Search for the cell housing the specified text and yield its (X, Y) center coordinate. 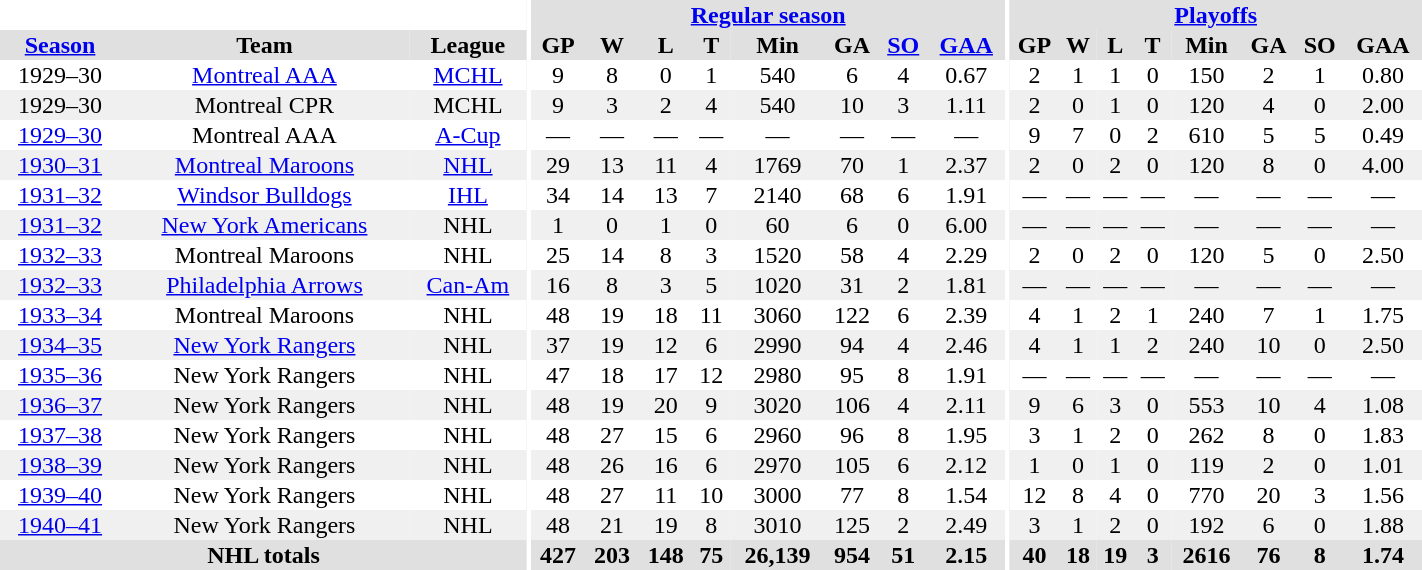
96 (852, 435)
Can-Am (468, 285)
1935–36 (60, 375)
Regular season (768, 15)
1930–31 (60, 165)
29 (558, 165)
3010 (778, 525)
1934–35 (60, 345)
2.12 (966, 465)
262 (1206, 435)
70 (852, 165)
94 (852, 345)
1936–37 (60, 405)
1.83 (1383, 435)
770 (1206, 495)
1.88 (1383, 525)
4.00 (1383, 165)
2.00 (1383, 105)
60 (778, 225)
2.46 (966, 345)
26 (612, 465)
2616 (1206, 555)
1.56 (1383, 495)
954 (852, 555)
Playoffs (1216, 15)
148 (666, 555)
2970 (778, 465)
1939–40 (60, 495)
192 (1206, 525)
1520 (778, 255)
105 (852, 465)
2980 (778, 375)
17 (666, 375)
1.75 (1383, 315)
6.00 (966, 225)
Season (60, 45)
IHL (468, 195)
1769 (778, 165)
0.80 (1383, 75)
75 (712, 555)
21 (612, 525)
76 (1269, 555)
2.15 (966, 555)
3060 (778, 315)
610 (1206, 135)
2140 (778, 195)
1938–39 (60, 465)
553 (1206, 405)
1.54 (966, 495)
Philadelphia Arrows (264, 285)
125 (852, 525)
119 (1206, 465)
0.67 (966, 75)
40 (1034, 555)
2990 (778, 345)
2.11 (966, 405)
3020 (778, 405)
2.49 (966, 525)
0.49 (1383, 135)
427 (558, 555)
New York Americans (264, 225)
NHL totals (264, 555)
1940–41 (60, 525)
Team (264, 45)
1020 (778, 285)
122 (852, 315)
2.37 (966, 165)
77 (852, 495)
1937–38 (60, 435)
47 (558, 375)
37 (558, 345)
1.01 (1383, 465)
15 (666, 435)
1.11 (966, 105)
26,139 (778, 555)
150 (1206, 75)
A-Cup (468, 135)
1.95 (966, 435)
1.81 (966, 285)
31 (852, 285)
2.29 (966, 255)
Windsor Bulldogs (264, 195)
2960 (778, 435)
51 (903, 555)
25 (558, 255)
2.39 (966, 315)
Montreal CPR (264, 105)
203 (612, 555)
68 (852, 195)
58 (852, 255)
106 (852, 405)
League (468, 45)
1933–34 (60, 315)
95 (852, 375)
34 (558, 195)
3000 (778, 495)
1.08 (1383, 405)
1.74 (1383, 555)
